Extract the [x, y] coordinate from the center of the cell holding the provided text.  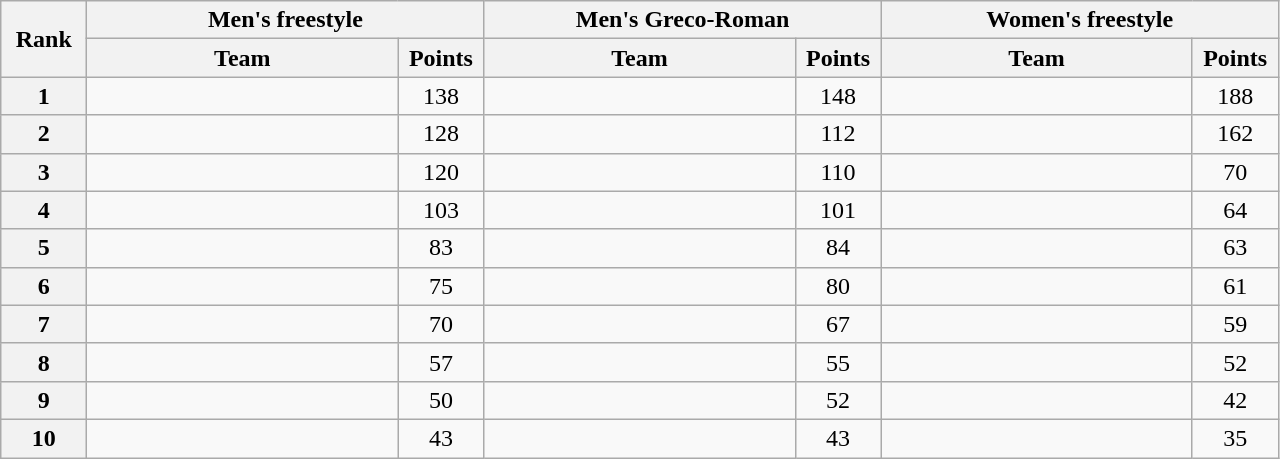
112 [838, 134]
10 [44, 438]
84 [838, 248]
42 [1235, 400]
3 [44, 172]
Men's Greco-Roman [682, 20]
4 [44, 210]
6 [44, 286]
Men's freestyle [286, 20]
103 [441, 210]
9 [44, 400]
120 [441, 172]
128 [441, 134]
57 [441, 362]
80 [838, 286]
55 [838, 362]
Women's freestyle [1080, 20]
35 [1235, 438]
110 [838, 172]
2 [44, 134]
67 [838, 324]
138 [441, 96]
5 [44, 248]
101 [838, 210]
75 [441, 286]
8 [44, 362]
50 [441, 400]
188 [1235, 96]
64 [1235, 210]
1 [44, 96]
59 [1235, 324]
7 [44, 324]
63 [1235, 248]
162 [1235, 134]
83 [441, 248]
148 [838, 96]
Rank [44, 39]
61 [1235, 286]
